Extract the [X, Y] coordinate from the center of the cell holding the provided text.  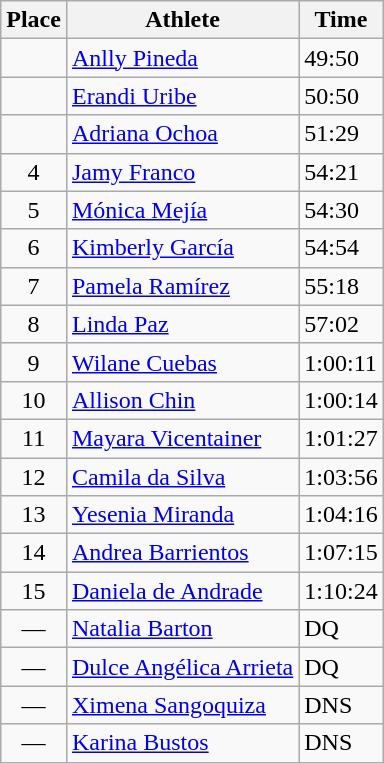
49:50 [341, 58]
9 [34, 362]
Pamela Ramírez [182, 286]
14 [34, 553]
1:07:15 [341, 553]
4 [34, 172]
51:29 [341, 134]
15 [34, 591]
Daniela de Andrade [182, 591]
Ximena Sangoquiza [182, 705]
1:10:24 [341, 591]
1:03:56 [341, 477]
10 [34, 400]
54:30 [341, 210]
13 [34, 515]
Yesenia Miranda [182, 515]
57:02 [341, 324]
7 [34, 286]
Place [34, 20]
5 [34, 210]
1:04:16 [341, 515]
54:21 [341, 172]
Camila da Silva [182, 477]
Kimberly García [182, 248]
54:54 [341, 248]
Jamy Franco [182, 172]
Allison Chin [182, 400]
Erandi Uribe [182, 96]
Dulce Angélica Arrieta [182, 667]
55:18 [341, 286]
50:50 [341, 96]
1:00:11 [341, 362]
Karina Bustos [182, 743]
8 [34, 324]
Adriana Ochoa [182, 134]
Mónica Mejía [182, 210]
Mayara Vicentainer [182, 438]
Anlly Pineda [182, 58]
6 [34, 248]
1:00:14 [341, 400]
Wilane Cuebas [182, 362]
Time [341, 20]
Andrea Barrientos [182, 553]
1:01:27 [341, 438]
11 [34, 438]
Natalia Barton [182, 629]
12 [34, 477]
Athlete [182, 20]
Linda Paz [182, 324]
